Return the (X, Y) coordinate for the center point of the cell that contains the specified text.  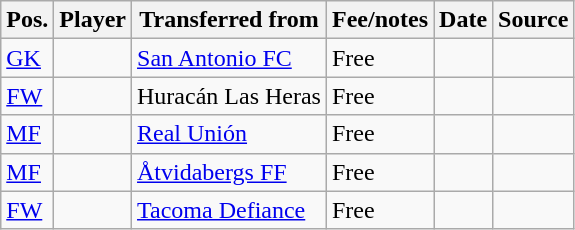
Fee/notes (380, 20)
GK (28, 58)
Date (464, 20)
Tacoma Defiance (230, 210)
Transferred from (230, 20)
Player (93, 20)
Åtvidabergs FF (230, 172)
San Antonio FC (230, 58)
Huracán Las Heras (230, 96)
Real Unión (230, 134)
Source (534, 20)
Pos. (28, 20)
